Provide the [x, y] coordinate of the cell's center where the given text is located.  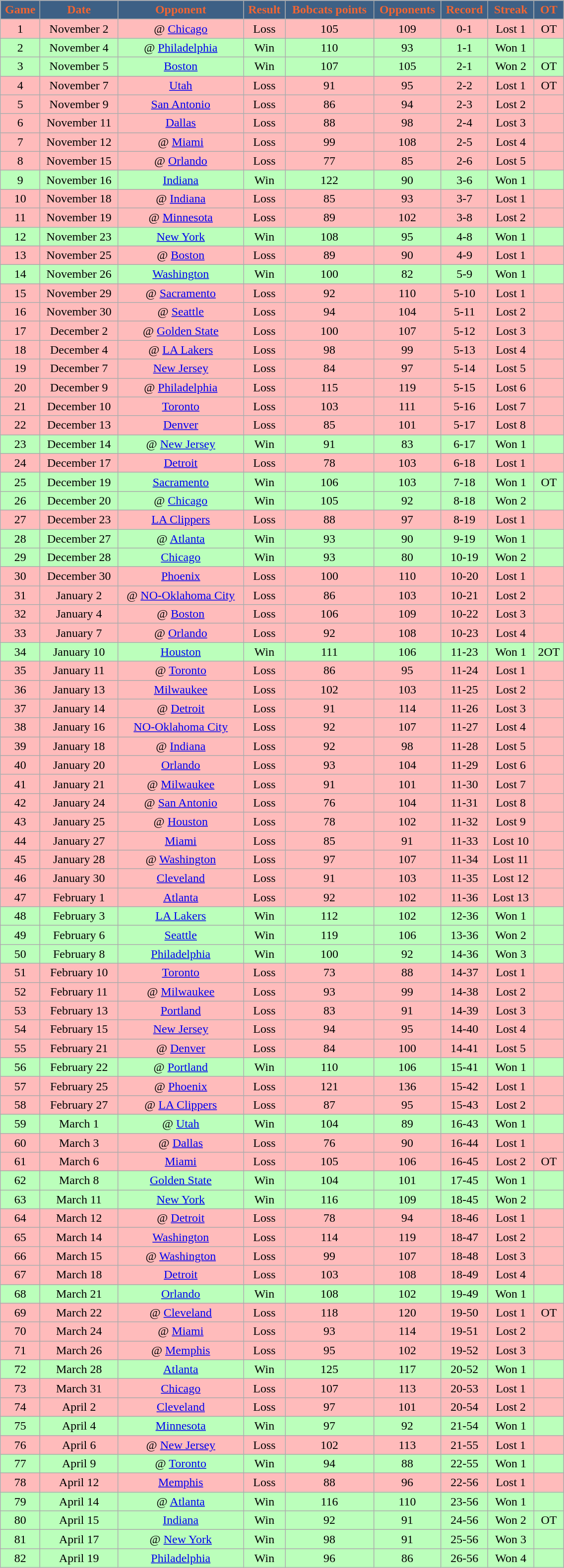
56 [20, 1067]
23 [20, 444]
@ Seattle [181, 312]
January 27 [79, 841]
April 9 [79, 1464]
74 [20, 1407]
Won 4 [511, 1558]
December 28 [79, 558]
44 [20, 841]
60 [20, 1142]
2-2 [464, 85]
LA Clippers [181, 519]
Boston [181, 66]
January 25 [79, 821]
37 [20, 708]
2-5 [464, 142]
4-9 [464, 255]
47 [20, 897]
February 6 [79, 935]
3 [20, 66]
27 [20, 519]
87 [329, 1105]
120 [407, 1313]
November 18 [79, 198]
February 3 [79, 916]
December 9 [79, 387]
11-34 [464, 860]
January 14 [79, 708]
11-25 [464, 690]
49 [20, 935]
59 [20, 1124]
Portland [181, 1010]
@ Portland [181, 1067]
70 [20, 1331]
Game [20, 10]
January 18 [79, 746]
4 [20, 85]
Opponents [407, 10]
11-36 [464, 897]
January 10 [79, 652]
125 [329, 1369]
5-15 [464, 387]
April 14 [79, 1502]
March 18 [79, 1275]
April 6 [79, 1445]
@ Golden State [181, 331]
14-37 [464, 973]
March 3 [79, 1142]
18-45 [464, 1199]
11-23 [464, 652]
81 [20, 1539]
14-36 [464, 954]
7 [20, 142]
10-23 [464, 633]
24-56 [464, 1520]
Sacramento [181, 482]
8-19 [464, 519]
5-14 [464, 369]
8-18 [464, 501]
December 4 [79, 350]
11 [20, 217]
20-52 [464, 1369]
10-19 [464, 558]
21 [20, 406]
6 [20, 123]
14-38 [464, 992]
68 [20, 1294]
February 27 [79, 1105]
December 10 [79, 406]
18-46 [464, 1218]
38 [20, 727]
December 13 [79, 425]
10-20 [464, 576]
November 19 [79, 217]
Streak [511, 10]
February 15 [79, 1029]
March 1 [79, 1124]
63 [20, 1199]
20-53 [464, 1388]
March 6 [79, 1162]
March 11 [79, 1199]
San Antonio [181, 104]
November 7 [79, 85]
50 [20, 954]
March 26 [79, 1350]
5-17 [464, 425]
35 [20, 671]
20 [20, 387]
@ Sacramento [181, 293]
April 2 [79, 1407]
February 21 [79, 1048]
30 [20, 576]
11-32 [464, 821]
January 4 [79, 614]
December 23 [79, 519]
November 30 [79, 312]
2-3 [464, 104]
48 [20, 916]
115 [329, 387]
January 13 [79, 690]
@ San Antonio [181, 803]
112 [329, 916]
61 [20, 1162]
NO-Oklahoma City [181, 727]
March 22 [79, 1313]
Lost 12 [511, 878]
11-28 [464, 746]
November 25 [79, 255]
51 [20, 973]
February 25 [79, 1086]
57 [20, 1086]
8 [20, 161]
March 21 [79, 1294]
February 13 [79, 1010]
20-54 [464, 1407]
10 [20, 198]
33 [20, 633]
22 [20, 425]
13 [20, 255]
Milwaukee [181, 690]
Bobcats points [329, 10]
11-31 [464, 803]
January 24 [79, 803]
January 16 [79, 727]
January 7 [79, 633]
Lost 9 [511, 821]
2OT [549, 652]
19-49 [464, 1294]
39 [20, 746]
November 16 [79, 180]
2-4 [464, 123]
55 [20, 1048]
April 4 [79, 1426]
25-56 [464, 1539]
14-40 [464, 1029]
41 [20, 784]
@ New York [181, 1539]
January 11 [79, 671]
5-9 [464, 274]
21-54 [464, 1426]
April 17 [79, 1539]
@ Memphis [181, 1350]
@ LA Lakers [181, 350]
14-41 [464, 1048]
66 [20, 1256]
November 4 [79, 48]
11-26 [464, 708]
19-52 [464, 1350]
67 [20, 1275]
Memphis [181, 1483]
62 [20, 1181]
52 [20, 992]
@ LA Clippers [181, 1105]
14 [20, 274]
2 [20, 48]
15-43 [464, 1105]
43 [20, 821]
November 15 [79, 161]
February 11 [79, 992]
7-18 [464, 482]
54 [20, 1029]
25 [20, 482]
32 [20, 614]
15-41 [464, 1067]
Golden State [181, 1181]
18-48 [464, 1256]
5-11 [464, 312]
3-6 [464, 180]
March 24 [79, 1331]
75 [20, 1426]
72 [20, 1369]
0-1 [464, 29]
December 30 [79, 576]
18-47 [464, 1237]
December 20 [79, 501]
26 [20, 501]
15-42 [464, 1086]
5-13 [464, 350]
Denver [181, 425]
31 [20, 595]
Minnesota [181, 1426]
16-43 [464, 1124]
Utah [181, 85]
58 [20, 1105]
11-33 [464, 841]
December 19 [79, 482]
65 [20, 1237]
April 19 [79, 1558]
2-6 [464, 161]
LA Lakers [181, 916]
16 [20, 312]
2-1 [464, 66]
November 29 [79, 293]
53 [20, 1010]
29 [20, 558]
136 [407, 1086]
Lost 10 [511, 841]
Lost 11 [511, 860]
40 [20, 765]
December 14 [79, 444]
March 15 [79, 1256]
18 [20, 350]
December 2 [79, 331]
April 15 [79, 1520]
Date [79, 10]
11-35 [464, 878]
42 [20, 803]
@ Phoenix [181, 1086]
December 17 [79, 463]
Result [264, 10]
10-22 [464, 614]
Houston [181, 652]
11-30 [464, 784]
January 21 [79, 784]
1-1 [464, 48]
15 [20, 293]
16-44 [464, 1142]
February 1 [79, 897]
January 20 [79, 765]
March 14 [79, 1237]
@ Utah [181, 1124]
November 26 [79, 274]
@ Cleveland [181, 1313]
@ NO-Oklahoma City [181, 595]
Seattle [181, 935]
January 28 [79, 860]
November 2 [79, 29]
11-29 [464, 765]
13-36 [464, 935]
14-39 [464, 1010]
November 11 [79, 123]
5-16 [464, 406]
19-51 [464, 1331]
24 [20, 463]
Record [464, 10]
79 [20, 1502]
March 31 [79, 1388]
@ Denver [181, 1048]
November 23 [79, 237]
34 [20, 652]
@ Dallas [181, 1142]
19 [20, 369]
18-49 [464, 1275]
121 [329, 1086]
21-55 [464, 1445]
November 5 [79, 66]
@ Minnesota [181, 217]
November 12 [79, 142]
December 7 [79, 369]
19-50 [464, 1313]
28 [20, 538]
December 27 [79, 538]
64 [20, 1218]
Phoenix [181, 576]
122 [329, 180]
Dallas [181, 123]
3-8 [464, 217]
11-27 [464, 727]
Lost 13 [511, 897]
117 [407, 1369]
January 30 [79, 878]
69 [20, 1313]
23-56 [464, 1502]
36 [20, 690]
1 [20, 29]
26-56 [464, 1558]
November 9 [79, 104]
March 8 [79, 1181]
5-10 [464, 293]
17 [20, 331]
5 [20, 104]
4-8 [464, 237]
46 [20, 878]
6-18 [464, 463]
Opponent [181, 10]
@ Houston [181, 821]
12 [20, 237]
March 28 [79, 1369]
5-12 [464, 331]
22-55 [464, 1464]
118 [329, 1313]
12-36 [464, 916]
3-7 [464, 198]
45 [20, 860]
9-19 [464, 538]
February 10 [79, 973]
February 22 [79, 1067]
16-45 [464, 1162]
71 [20, 1350]
6-17 [464, 444]
March 12 [79, 1218]
17-45 [464, 1181]
22-56 [464, 1483]
April 12 [79, 1483]
11-24 [464, 671]
January 2 [79, 595]
9 [20, 180]
10-21 [464, 595]
February 8 [79, 954]
